Detect which cell encompasses the target text, then output its (X, Y) center coordinate. 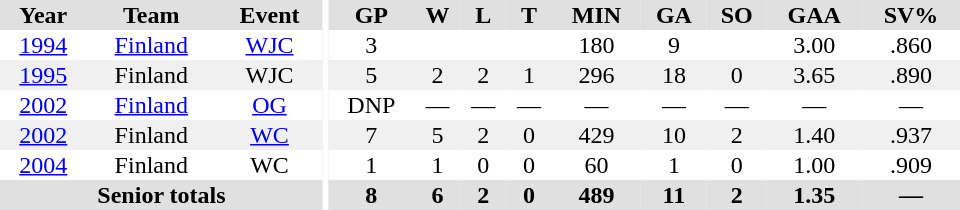
GAA (814, 15)
.860 (911, 45)
GA (674, 15)
Event (270, 15)
60 (596, 165)
SO (736, 15)
GP (372, 15)
3.65 (814, 75)
T (529, 15)
429 (596, 135)
.937 (911, 135)
7 (372, 135)
2004 (44, 165)
W (438, 15)
Senior totals (162, 195)
10 (674, 135)
11 (674, 195)
3.00 (814, 45)
L (483, 15)
9 (674, 45)
1.40 (814, 135)
489 (596, 195)
180 (596, 45)
MIN (596, 15)
OG (270, 105)
SV% (911, 15)
296 (596, 75)
8 (372, 195)
DNP (372, 105)
6 (438, 195)
1995 (44, 75)
1.00 (814, 165)
.909 (911, 165)
Year (44, 15)
3 (372, 45)
1994 (44, 45)
18 (674, 75)
.890 (911, 75)
Team (152, 15)
1.35 (814, 195)
